Capture the cell that displays the provided text and extract its (x, y) central coordinate. 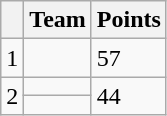
57 (128, 58)
2 (12, 96)
Points (128, 20)
1 (12, 58)
Team (58, 20)
44 (128, 96)
